Search for the cell housing the specified text and yield its (x, y) center coordinate. 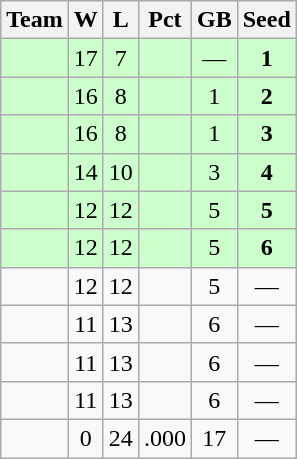
Pct (164, 20)
7 (120, 58)
10 (120, 172)
.000 (164, 438)
4 (266, 172)
14 (86, 172)
Team (35, 20)
GB (214, 20)
Seed (266, 20)
W (86, 20)
L (120, 20)
24 (120, 438)
0 (86, 438)
2 (266, 96)
